Output the [X, Y] coordinate of the center of the cell containing the given text.  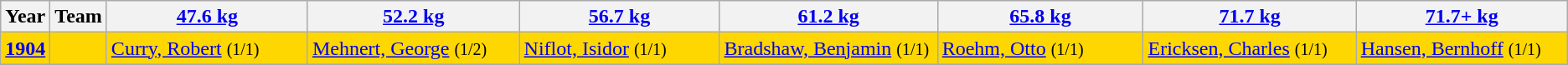
65.8 kg [1040, 17]
Year [25, 17]
Team [79, 17]
Mehnert, George (1/2) [414, 48]
61.2 kg [828, 17]
Ericksen, Charles (1/1) [1250, 48]
1904 [25, 48]
Bradshaw, Benjamin (1/1) [828, 48]
Niflot, Isidor (1/1) [620, 48]
Roehm, Otto (1/1) [1040, 48]
71.7 kg [1250, 17]
47.6 kg [207, 17]
56.7 kg [620, 17]
Curry, Robert (1/1) [207, 48]
71.7+ kg [1462, 17]
52.2 kg [414, 17]
Hansen, Bernhoff (1/1) [1462, 48]
